Return the (x, y) coordinate for the center point of the cell that contains the specified text.  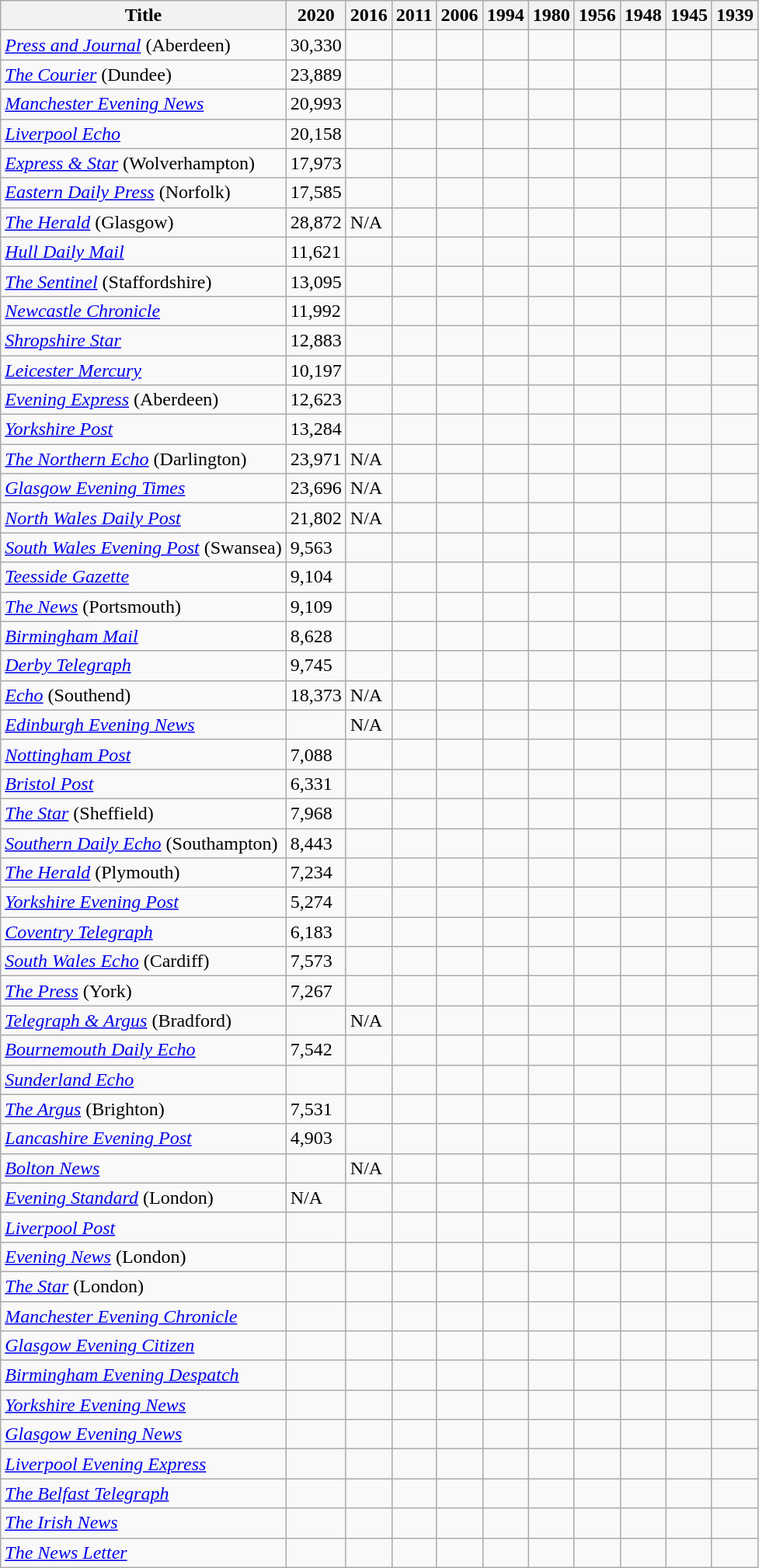
12,883 (315, 340)
18,373 (315, 695)
North Wales Daily Post (143, 518)
13,284 (315, 429)
South Wales Echo (Cardiff) (143, 961)
Yorkshire Post (143, 429)
Glasgow Evening News (143, 1434)
11,621 (315, 252)
9,104 (315, 577)
Leicester Mercury (143, 370)
Lancashire Evening Post (143, 1139)
20,993 (315, 104)
Edinburgh Evening News (143, 725)
Coventry Telegraph (143, 932)
South Wales Evening Post (Swansea) (143, 548)
9,109 (315, 607)
The News (Portsmouth) (143, 607)
Yorkshire Evening News (143, 1405)
The News Letter (143, 1552)
7,088 (315, 754)
8,443 (315, 843)
7,234 (315, 873)
13,095 (315, 281)
6,183 (315, 932)
8,628 (315, 636)
7,573 (315, 961)
Evening News (London) (143, 1257)
Liverpool Echo (143, 134)
6,331 (315, 784)
Birmingham Mail (143, 636)
23,696 (315, 488)
Newcastle Chronicle (143, 311)
23,889 (315, 75)
28,872 (315, 222)
The Star (London) (143, 1286)
2006 (460, 16)
The Press (York) (143, 991)
Liverpool Post (143, 1227)
9,563 (315, 548)
The Belfast Telegraph (143, 1493)
7,968 (315, 813)
Birmingham Evening Despatch (143, 1375)
1980 (552, 16)
7,267 (315, 991)
7,531 (315, 1109)
Bristol Post (143, 784)
12,623 (315, 400)
1939 (735, 16)
17,973 (315, 163)
2016 (368, 16)
The Irish News (143, 1523)
Glasgow Evening Citizen (143, 1346)
Hull Daily Mail (143, 252)
10,197 (315, 370)
2011 (414, 16)
Echo (Southend) (143, 695)
1945 (688, 16)
9,745 (315, 666)
Telegraph & Argus (Bradford) (143, 1020)
The Herald (Plymouth) (143, 873)
Bournemouth Daily Echo (143, 1050)
Yorkshire Evening Post (143, 902)
Nottingham Post (143, 754)
21,802 (315, 518)
1994 (505, 16)
Teesside Gazette (143, 577)
Manchester Evening News (143, 104)
7,542 (315, 1050)
30,330 (315, 45)
Southern Daily Echo (Southampton) (143, 843)
23,971 (315, 459)
The Argus (Brighton) (143, 1109)
Evening Express (Aberdeen) (143, 400)
20,158 (315, 134)
Eastern Daily Press (Norfolk) (143, 193)
4,903 (315, 1139)
Sunderland Echo (143, 1080)
Title (143, 16)
17,585 (315, 193)
1956 (597, 16)
1948 (643, 16)
Express & Star (Wolverhampton) (143, 163)
The Courier (Dundee) (143, 75)
5,274 (315, 902)
Press and Journal (Aberdeen) (143, 45)
Glasgow Evening Times (143, 488)
2020 (315, 16)
The Sentinel (Staffordshire) (143, 281)
Liverpool Evening Express (143, 1464)
The Star (Sheffield) (143, 813)
Derby Telegraph (143, 666)
Bolton News (143, 1168)
Shropshire Star (143, 340)
Manchester Evening Chronicle (143, 1316)
Evening Standard (London) (143, 1198)
The Northern Echo (Darlington) (143, 459)
11,992 (315, 311)
The Herald (Glasgow) (143, 222)
